Detect which cell encompasses the target text, then output its [X, Y] center coordinate. 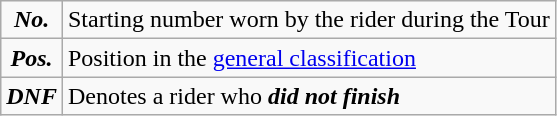
Position in the general classification [308, 58]
Pos. [32, 58]
Starting number worn by the rider during the Tour [308, 20]
Denotes a rider who did not finish [308, 96]
DNF [32, 96]
No. [32, 20]
